Find where the given text appears and provide that cell's center as [x, y] coordinate. 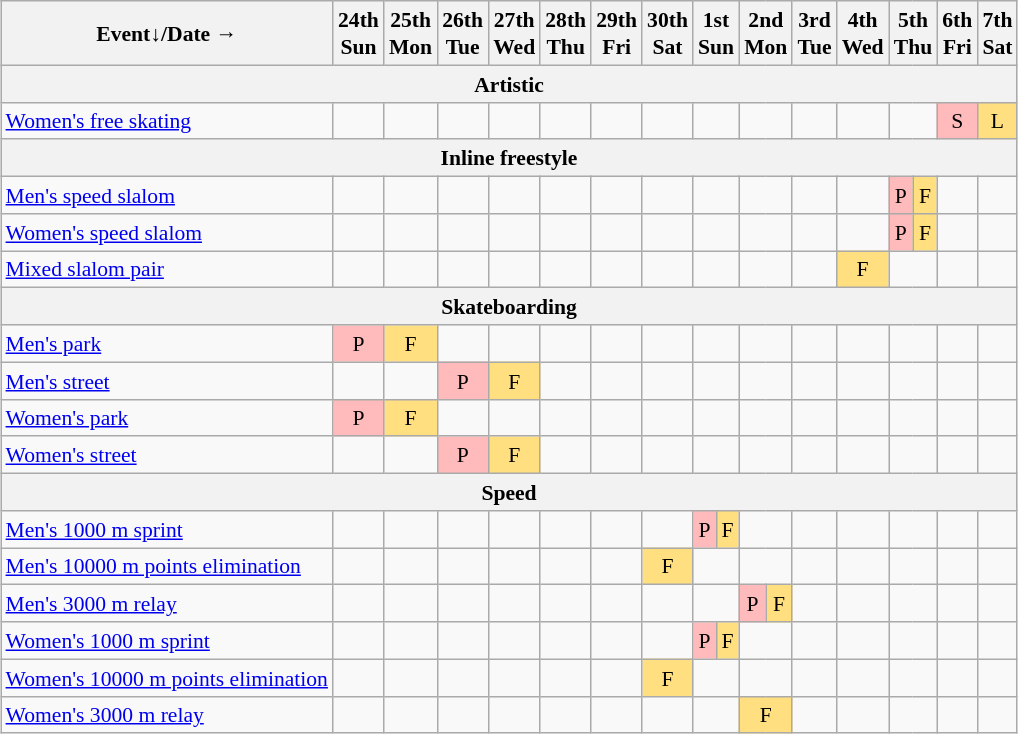
27thWed [514, 33]
Men's street [167, 380]
Women's 10000 m points elimination [167, 678]
Women's 3000 m relay [167, 714]
Women's street [167, 454]
29thFri [616, 33]
Inline freestyle [510, 158]
1stSun [716, 33]
Skateboarding [510, 306]
28thThu [566, 33]
Women's speed slalom [167, 232]
2ndMon [766, 33]
Event↓/Date → [167, 33]
Mixed slalom pair [167, 268]
Men's 10000 m points elimination [167, 566]
7thSat [997, 33]
3rdTue [814, 33]
Men's park [167, 344]
L [997, 120]
Artistic [510, 84]
Women's park [167, 418]
Speed [510, 492]
25thMon [410, 33]
6thFri [957, 33]
Women's free skating [167, 120]
5thThu [914, 33]
Women's 1000 m sprint [167, 640]
Men's 3000 m relay [167, 604]
26thTue [462, 33]
Men's speed slalom [167, 194]
4thWed [863, 33]
30thSat [668, 33]
24thSun [358, 33]
S [957, 120]
Men's 1000 m sprint [167, 528]
